From the cell containing the given text, extract its center point as (x, y) coordinate. 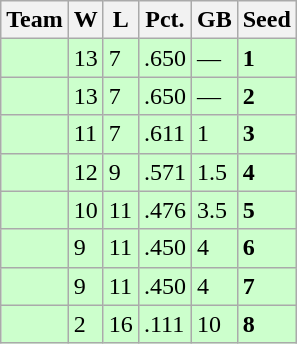
12 (86, 172)
16 (120, 324)
.476 (164, 210)
3.5 (214, 210)
.571 (164, 172)
L (120, 20)
GB (214, 20)
Pct. (164, 20)
6 (266, 248)
Team (35, 20)
.111 (164, 324)
Seed (266, 20)
3 (266, 134)
8 (266, 324)
W (86, 20)
1.5 (214, 172)
.611 (164, 134)
5 (266, 210)
